Find where the given text appears and provide that cell's center as [x, y] coordinate. 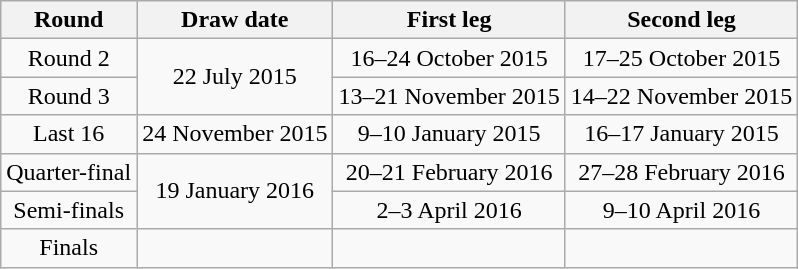
16–24 October 2015 [449, 58]
Second leg [681, 20]
Round 2 [69, 58]
9–10 January 2015 [449, 134]
Draw date [235, 20]
Semi-finals [69, 210]
22 July 2015 [235, 77]
17–25 October 2015 [681, 58]
Finals [69, 248]
Round [69, 20]
20–21 February 2016 [449, 172]
16–17 January 2015 [681, 134]
13–21 November 2015 [449, 96]
Last 16 [69, 134]
First leg [449, 20]
Round 3 [69, 96]
Quarter-final [69, 172]
14–22 November 2015 [681, 96]
19 January 2016 [235, 191]
27–28 February 2016 [681, 172]
2–3 April 2016 [449, 210]
24 November 2015 [235, 134]
9–10 April 2016 [681, 210]
